Output the [X, Y] coordinate of the center of the cell containing the given text.  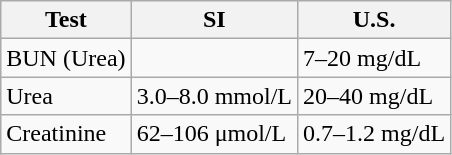
7–20 mg/dL [374, 58]
20–40 mg/dL [374, 96]
Test [66, 20]
3.0–8.0 mmol/L [214, 96]
0.7–1.2 mg/dL [374, 134]
62–106 μmol/L [214, 134]
SI [214, 20]
BUN (Urea) [66, 58]
Urea [66, 96]
U.S. [374, 20]
Creatinine [66, 134]
